Search for the cell housing the specified text and yield its (X, Y) center coordinate. 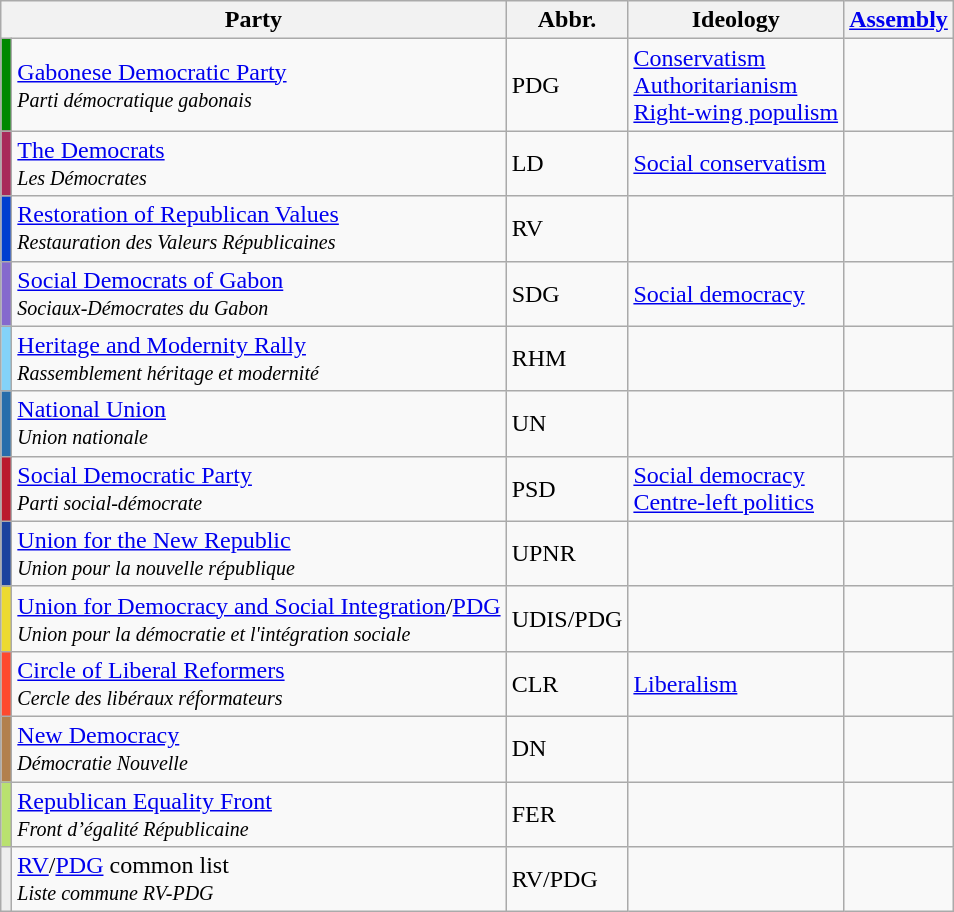
New DemocracyDémocratie Nouvelle (259, 748)
Liberalism (736, 684)
Assembly (899, 20)
FER (567, 814)
Social Democrats of GabonSociaux-Démocrates du Gabon (259, 294)
DN (567, 748)
Abbr. (567, 20)
SDG (567, 294)
Ideology (736, 20)
The DemocratsLes Démocrates (259, 164)
UDIS/PDG (567, 618)
Republican Equality FrontFront d’égalité Républicaine (259, 814)
RV/PDG common listListe commune RV-PDG (259, 880)
National UnionUnion nationale (259, 424)
Union for the New RepublicUnion pour la nouvelle république (259, 554)
RV/PDG (567, 880)
Social conservatism (736, 164)
RV (567, 228)
UPNR (567, 554)
LD (567, 164)
UN (567, 424)
Heritage and Modernity RallyRassemblement héritage et modernité (259, 358)
Union for Democracy and Social Integration/PDGUnion pour la démocratie et l'intégration sociale (259, 618)
Social Democratic PartyParti social-démocrate (259, 488)
ConservatismAuthoritarianismRight-wing populism (736, 85)
Circle of Liberal ReformersCercle des libéraux réformateurs (259, 684)
Social democracy (736, 294)
Restoration of Republican ValuesRestauration des Valeurs Républicaines (259, 228)
Social democracyCentre-left politics (736, 488)
CLR (567, 684)
RHM (567, 358)
PDG (567, 85)
PSD (567, 488)
Party (254, 20)
Gabonese Democratic PartyParti démocratique gabonais (259, 85)
